Find where the given text appears and provide that cell's center as (x, y) coordinate. 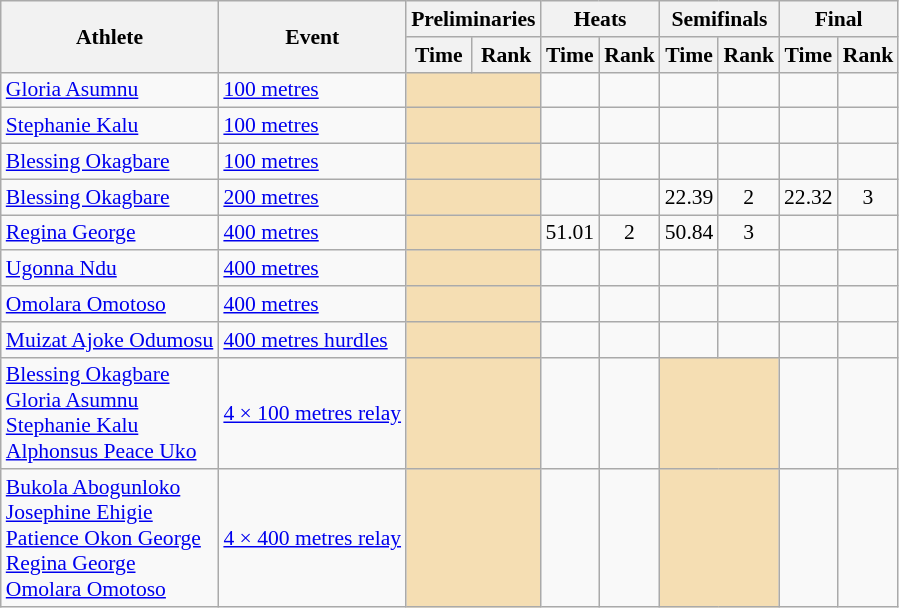
4 × 100 metres relay (312, 413)
Bukola AbogunlokoJosephine EhigiePatience Okon GeorgeRegina GeorgeOmolara Omotoso (110, 539)
Final (838, 19)
Ugonna Ndu (110, 269)
Athlete (110, 36)
Muizat Ajoke Odumosu (110, 340)
Omolara Omotoso (110, 304)
Event (312, 36)
22.32 (808, 197)
Heats (600, 19)
Stephanie Kalu (110, 126)
Blessing OkagbareGloria AsumnuStephanie KaluAlphonsus Peace Uko (110, 413)
50.84 (690, 233)
4 × 400 metres relay (312, 539)
Gloria Asumnu (110, 90)
Regina George (110, 233)
22.39 (690, 197)
400 metres hurdles (312, 340)
51.01 (570, 233)
200 metres (312, 197)
Preliminaries (473, 19)
Semifinals (720, 19)
